Provide the (X, Y) coordinate of the cell's center where the given text is located.  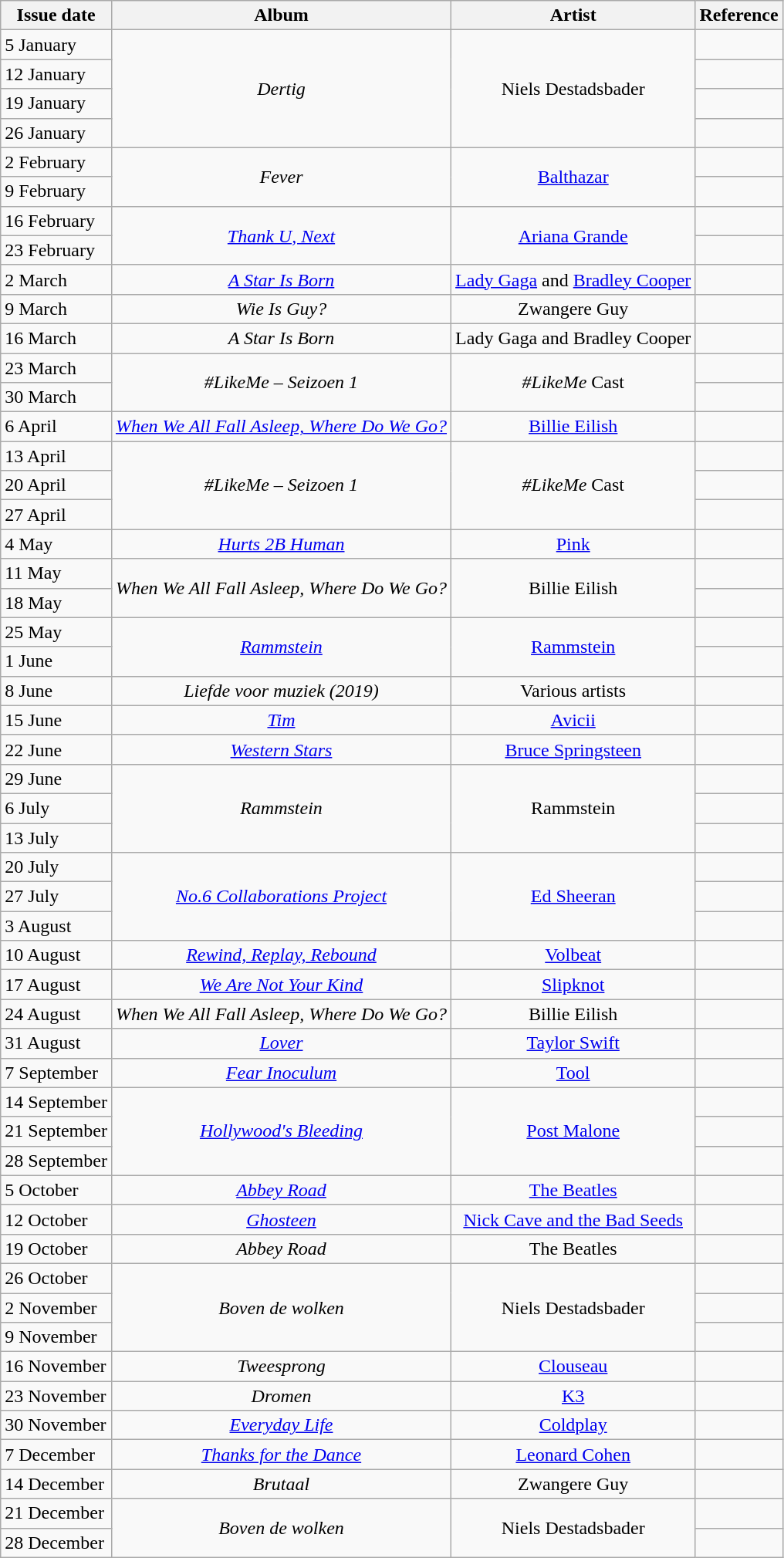
23 November (56, 1396)
Hollywood's Bleeding (281, 1131)
K3 (573, 1396)
Leonard Cohen (573, 1455)
25 May (56, 632)
4 May (56, 544)
6 July (56, 808)
8 June (56, 691)
Thanks for the Dance (281, 1455)
Thank U, Next (281, 235)
18 May (56, 603)
23 February (56, 250)
2 November (56, 1308)
Album (281, 15)
5 January (56, 45)
29 June (56, 779)
12 January (56, 74)
Clouseau (573, 1367)
12 October (56, 1219)
Balthazar (573, 177)
27 July (56, 897)
16 March (56, 338)
Tim (281, 720)
20 April (56, 485)
Everyday Life (281, 1425)
13 July (56, 837)
Dromen (281, 1396)
26 January (56, 133)
Liefde voor muziek (2019) (281, 691)
11 May (56, 573)
Rewind, Replay, Rebound (281, 955)
30 March (56, 397)
14 December (56, 1484)
23 March (56, 368)
Issue date (56, 15)
31 August (56, 1043)
19 October (56, 1249)
Hurts 2B Human (281, 544)
2 March (56, 279)
19 January (56, 103)
9 March (56, 309)
13 April (56, 456)
No.6 Collaborations Project (281, 897)
We Are Not Your Kind (281, 985)
7 September (56, 1073)
9 November (56, 1337)
Ariana Grande (573, 235)
20 July (56, 867)
27 April (56, 515)
Bruce Springsteen (573, 749)
30 November (56, 1425)
22 June (56, 749)
Various artists (573, 691)
9 February (56, 191)
Volbeat (573, 955)
24 August (56, 1014)
3 August (56, 926)
Post Malone (573, 1131)
Western Stars (281, 749)
Avicii (573, 720)
17 August (56, 985)
14 September (56, 1102)
28 December (56, 1543)
21 December (56, 1513)
Artist (573, 15)
Coldplay (573, 1425)
Lover (281, 1043)
Pink (573, 544)
Fear Inoculum (281, 1073)
Wie Is Guy? (281, 309)
Tool (573, 1073)
16 November (56, 1367)
2 February (56, 162)
26 October (56, 1278)
28 September (56, 1161)
5 October (56, 1190)
Ghosteen (281, 1219)
Reference (739, 15)
21 September (56, 1131)
Taylor Swift (573, 1043)
Ed Sheeran (573, 897)
Nick Cave and the Bad Seeds (573, 1219)
7 December (56, 1455)
Fever (281, 177)
Slipknot (573, 985)
16 February (56, 221)
Dertig (281, 89)
15 June (56, 720)
Tweesprong (281, 1367)
1 June (56, 661)
Brutaal (281, 1484)
6 April (56, 427)
10 August (56, 955)
